Search for the cell housing the specified text and yield its [X, Y] center coordinate. 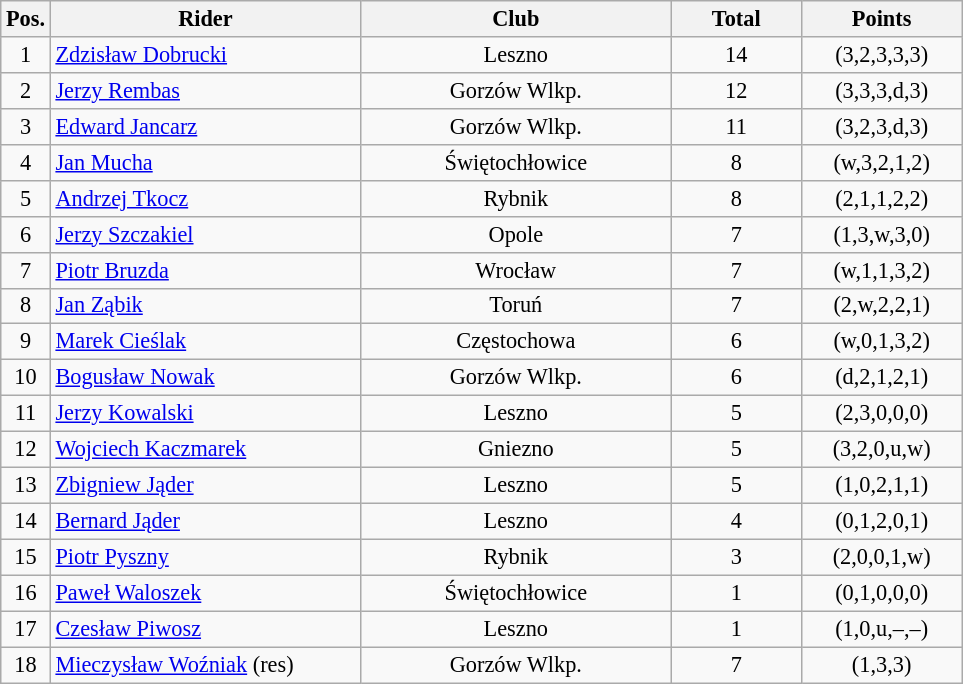
(3,2,3,d,3) [881, 126]
(0,1,2,0,1) [881, 521]
Jerzy Kowalski [205, 414]
15 [26, 557]
(2,3,0,0,0) [881, 414]
Jan Mucha [205, 162]
Rider [205, 19]
Club [516, 19]
(w,0,1,3,2) [881, 342]
Zdzisław Dobrucki [205, 55]
17 [26, 629]
(2,w,2,2,1) [881, 306]
Wojciech Kaczmarek [205, 450]
(2,0,0,1,w) [881, 557]
13 [26, 485]
10 [26, 378]
(0,1,0,0,0) [881, 593]
Jerzy Rembas [205, 90]
Mieczysław Woźniak (res) [205, 665]
(1,0,u,–,–) [881, 629]
Zbigniew Jąder [205, 485]
Pos. [26, 19]
Częstochowa [516, 342]
(1,0,2,1,1) [881, 485]
Czesław Piwosz [205, 629]
Andrzej Tkocz [205, 198]
(w,1,1,3,2) [881, 270]
Piotr Pyszny [205, 557]
(w,3,2,1,2) [881, 162]
(3,2,3,3,3) [881, 55]
9 [26, 342]
(3,3,3,d,3) [881, 90]
Edward Jancarz [205, 126]
Total [736, 19]
18 [26, 665]
(1,3,w,3,0) [881, 234]
Opole [516, 234]
Piotr Bruzda [205, 270]
Toruń [516, 306]
Gniezno [516, 450]
Bernard Jąder [205, 521]
(3,2,0,u,w) [881, 450]
Bogusław Nowak [205, 378]
Marek Cieślak [205, 342]
(d,2,1,2,1) [881, 378]
2 [26, 90]
Points [881, 19]
Paweł Waloszek [205, 593]
16 [26, 593]
Jerzy Szczakiel [205, 234]
Wrocław [516, 270]
(1,3,3) [881, 665]
(2,1,1,2,2) [881, 198]
Jan Ząbik [205, 306]
